For the text-containing cell, return its midpoint in (X, Y) coordinate format. 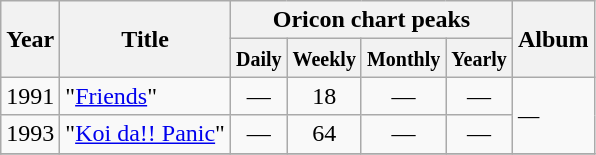
18 (324, 96)
1993 (30, 134)
Weekly (324, 58)
Yearly (480, 58)
1991 (30, 96)
Year (30, 39)
"Koi da!! Panic" (146, 134)
Title (146, 39)
Monthly (403, 58)
Oricon chart peaks (371, 20)
64 (324, 134)
Daily (258, 58)
"Friends" (146, 96)
Album (553, 39)
